Locate the cell with the specified text and output its [X, Y] center coordinate. 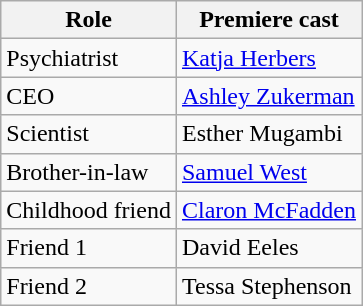
Ashley Zukerman [268, 96]
David Eeles [268, 248]
Role [89, 20]
Friend 1 [89, 248]
Esther Mugambi [268, 134]
Premiere cast [268, 20]
Childhood friend [89, 210]
Scientist [89, 134]
Brother-in-law [89, 172]
Katja Herbers [268, 58]
Psychiatrist [89, 58]
Friend 2 [89, 286]
Samuel West [268, 172]
Claron McFadden [268, 210]
Tessa Stephenson [268, 286]
CEO [89, 96]
